Scan for the cell matching the given text and deliver its [x, y] coordinate at center. 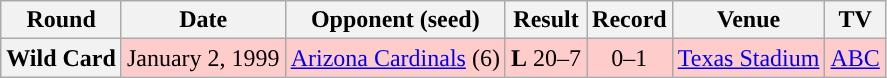
Arizona Cardinals (6) [395, 58]
0–1 [630, 58]
Venue [748, 20]
Round [62, 20]
Record [630, 20]
Result [546, 20]
TV [855, 20]
January 2, 1999 [203, 58]
L 20–7 [546, 58]
ABC [855, 58]
Date [203, 20]
Opponent (seed) [395, 20]
Wild Card [62, 58]
Texas Stadium [748, 58]
